Locate the cell with the specified text and output its [x, y] center coordinate. 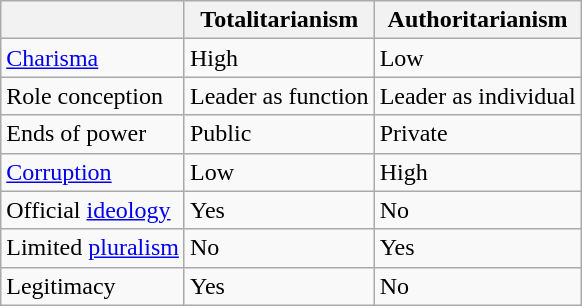
Official ideology [93, 210]
Public [279, 134]
Totalitarianism [279, 20]
Limited pluralism [93, 248]
Legitimacy [93, 286]
Role conception [93, 96]
Leader as function [279, 96]
Corruption [93, 172]
Charisma [93, 58]
Authoritarianism [478, 20]
Leader as individual [478, 96]
Private [478, 134]
Ends of power [93, 134]
